Detect which cell encompasses the target text, then output its (x, y) center coordinate. 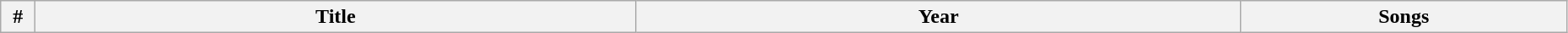
Songs (1404, 17)
Year (938, 17)
Title (336, 17)
# (19, 17)
